Locate the cell with the specified text and output its [X, Y] center coordinate. 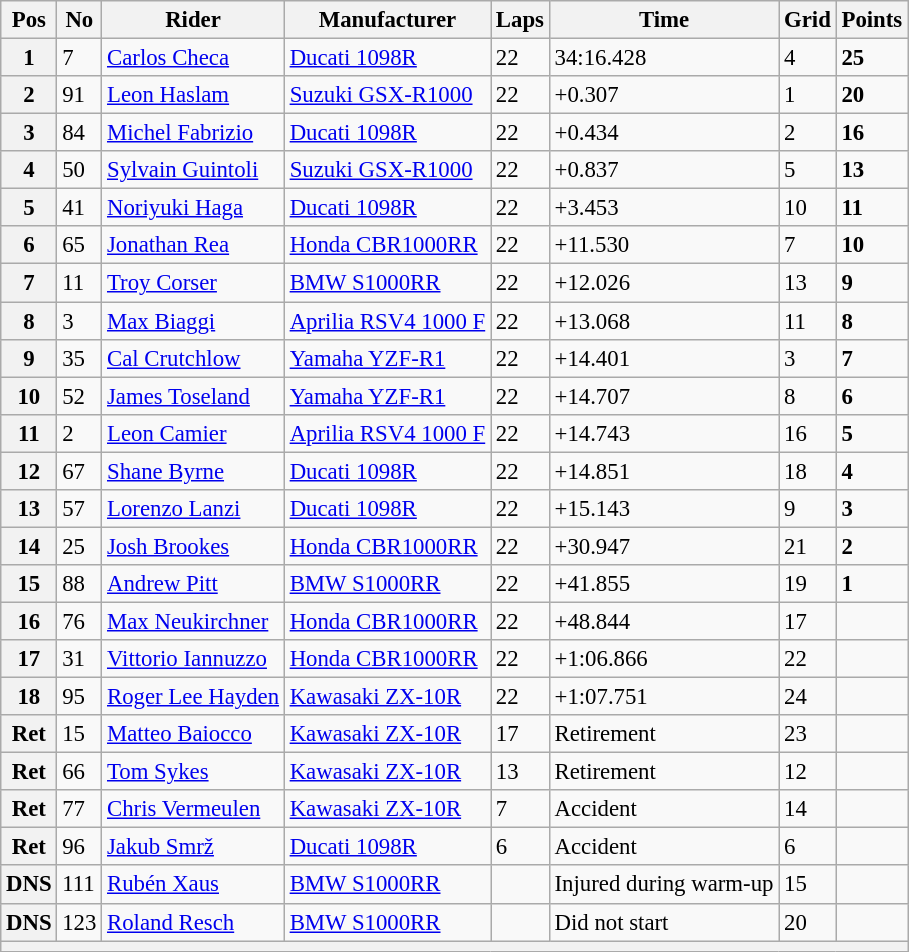
Injured during warm-up [664, 885]
James Toseland [194, 396]
57 [80, 509]
+3.453 [664, 208]
111 [80, 885]
50 [80, 170]
52 [80, 396]
Chris Vermeulen [194, 809]
19 [808, 584]
Max Neukirchner [194, 621]
24 [808, 697]
Jakub Smrž [194, 847]
Matteo Baiocco [194, 734]
+14.743 [664, 433]
+0.434 [664, 133]
No [80, 20]
Lorenzo Lanzi [194, 509]
84 [80, 133]
Michel Fabrizio [194, 133]
35 [80, 358]
+48.844 [664, 621]
Vittorio Iannuzzo [194, 659]
Sylvain Guintoli [194, 170]
+14.401 [664, 358]
95 [80, 697]
+14.707 [664, 396]
Roland Resch [194, 922]
+14.851 [664, 471]
65 [80, 245]
Points [872, 20]
Josh Brookes [194, 546]
Leon Camier [194, 433]
Jonathan Rea [194, 245]
88 [80, 584]
Roger Lee Hayden [194, 697]
Pos [29, 20]
+12.026 [664, 283]
96 [80, 847]
Troy Corser [194, 283]
67 [80, 471]
Grid [808, 20]
123 [80, 922]
Did not start [664, 922]
Tom Sykes [194, 772]
21 [808, 546]
41 [80, 208]
Max Biaggi [194, 321]
+41.855 [664, 584]
Laps [520, 20]
Rubén Xaus [194, 885]
66 [80, 772]
91 [80, 95]
+0.307 [664, 95]
Andrew Pitt [194, 584]
23 [808, 734]
Noriyuki Haga [194, 208]
Time [664, 20]
77 [80, 809]
Cal Crutchlow [194, 358]
+15.143 [664, 509]
Carlos Checa [194, 58]
+1:07.751 [664, 697]
+11.530 [664, 245]
+13.068 [664, 321]
+30.947 [664, 546]
Rider [194, 20]
Shane Byrne [194, 471]
31 [80, 659]
34:16.428 [664, 58]
+0.837 [664, 170]
+1:06.866 [664, 659]
76 [80, 621]
Leon Haslam [194, 95]
Manufacturer [387, 20]
